Capture the cell that displays the provided text and extract its (x, y) central coordinate. 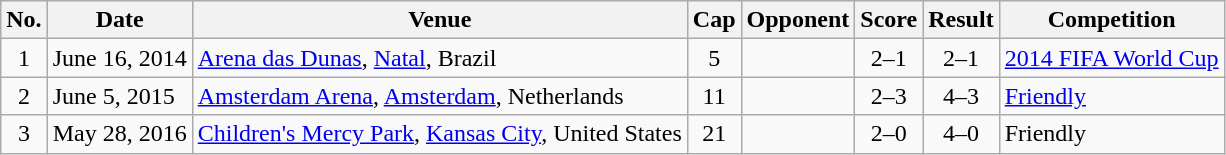
May 28, 2016 (120, 134)
Venue (440, 20)
11 (714, 96)
1 (24, 58)
4–3 (961, 96)
June 5, 2015 (120, 96)
2–0 (889, 134)
2014 FIFA World Cup (1112, 58)
June 16, 2014 (120, 58)
3 (24, 134)
Score (889, 20)
2–3 (889, 96)
No. (24, 20)
Result (961, 20)
Date (120, 20)
Competition (1112, 20)
4–0 (961, 134)
Children's Mercy Park, Kansas City, United States (440, 134)
Amsterdam Arena, Amsterdam, Netherlands (440, 96)
Cap (714, 20)
Opponent (798, 20)
2 (24, 96)
5 (714, 58)
21 (714, 134)
Arena das Dunas, Natal, Brazil (440, 58)
